Output the [x, y] coordinate of the center of the cell containing the given text.  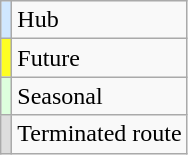
Future [100, 58]
Hub [100, 20]
Terminated route [100, 134]
Seasonal [100, 96]
